Provide the (x, y) coordinate of the cell's center where the given text is located.  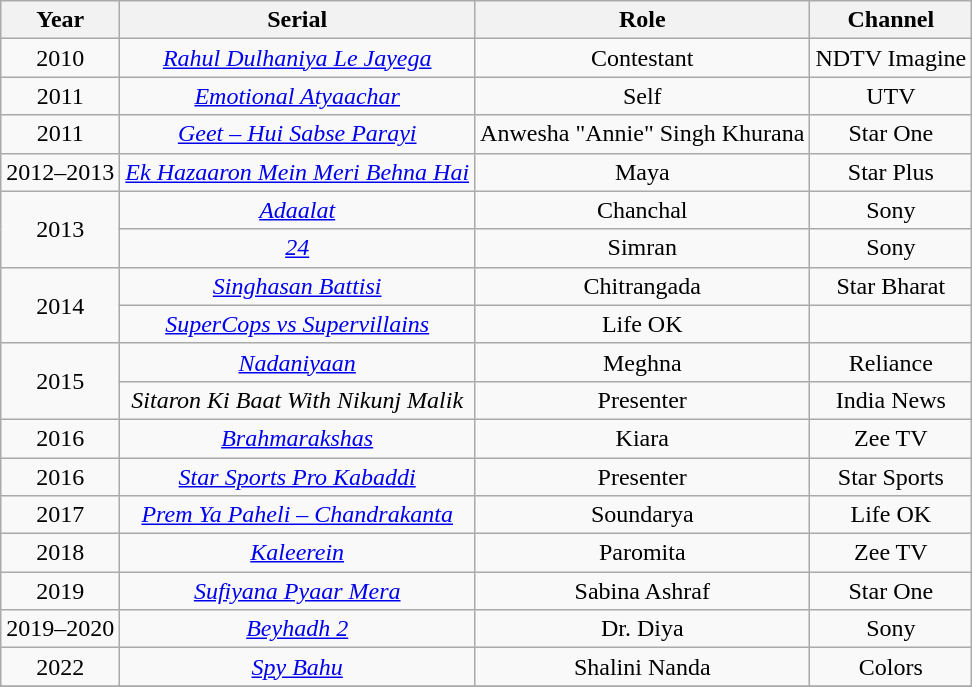
Nadaniyaan (298, 362)
2013 (60, 229)
Shalini Nanda (642, 667)
2014 (60, 305)
Beyhadh 2 (298, 629)
Sufiyana Pyaar Mera (298, 591)
SuperCops vs Supervillains (298, 324)
Self (642, 96)
Serial (298, 20)
Singhasan Battisi (298, 286)
Meghna (642, 362)
Chanchal (642, 210)
Reliance (891, 362)
Paromita (642, 553)
Kiara (642, 438)
India News (891, 400)
Star Sports (891, 477)
2017 (60, 515)
Star Plus (891, 172)
Chitrangada (642, 286)
Simran (642, 248)
2019 (60, 591)
Contestant (642, 58)
2010 (60, 58)
Prem Ya Paheli – Chandrakanta (298, 515)
Sitaron Ki Baat With Nikunj Malik (298, 400)
Brahmarakshas (298, 438)
Star Sports Pro Kabaddi (298, 477)
Rahul Dulhaniya Le Jayega (298, 58)
Sabina Ashraf (642, 591)
Channel (891, 20)
Kaleerein (298, 553)
Ek Hazaaron Mein Meri Behna Hai (298, 172)
Year (60, 20)
2018 (60, 553)
Dr. Diya (642, 629)
Spy Bahu (298, 667)
NDTV Imagine (891, 58)
UTV (891, 96)
Soundarya (642, 515)
Colors (891, 667)
24 (298, 248)
Star Bharat (891, 286)
2019–2020 (60, 629)
2022 (60, 667)
Adaalat (298, 210)
2015 (60, 381)
Maya (642, 172)
Anwesha "Annie" Singh Khurana (642, 134)
Emotional Atyaachar (298, 96)
Role (642, 20)
2012–2013 (60, 172)
Geet – Hui Sabse Parayi (298, 134)
